Locate the cell with the specified text and output its [X, Y] center coordinate. 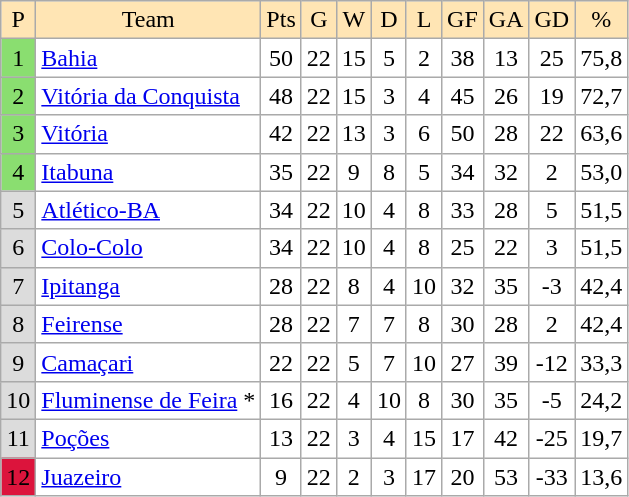
Atlético-BA [148, 210]
Itabuna [148, 172]
16 [281, 400]
Feirense [148, 324]
63,6 [602, 134]
19,7 [602, 438]
Bahia [148, 58]
GD [552, 20]
-3 [552, 286]
Vitória da Conquista [148, 96]
12 [18, 477]
72,7 [602, 96]
1 [18, 58]
Ipitanga [148, 286]
D [388, 20]
Vitória [148, 134]
P [18, 20]
-33 [552, 477]
GA [506, 20]
24,2 [602, 400]
Camaçari [148, 362]
53 [506, 477]
19 [552, 96]
GF [463, 20]
% [602, 20]
39 [506, 362]
G [318, 20]
13,6 [602, 477]
27 [463, 362]
Pts [281, 20]
75,8 [602, 58]
Team [148, 20]
-12 [552, 362]
33,3 [602, 362]
11 [18, 438]
33 [463, 210]
20 [463, 477]
48 [281, 96]
Colo-Colo [148, 248]
38 [463, 58]
Juazeiro [148, 477]
53,0 [602, 172]
26 [506, 96]
45 [463, 96]
-5 [552, 400]
Fluminense de Feira * [148, 400]
L [424, 20]
W [354, 20]
Poções [148, 438]
-25 [552, 438]
